Extract the (X, Y) coordinate from the center of the cell holding the provided text.  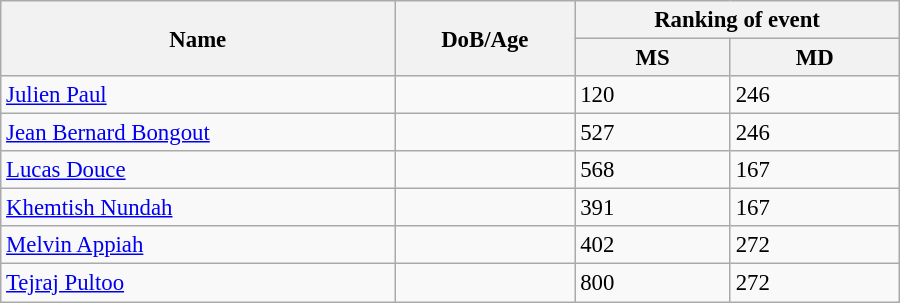
Ranking of event (737, 20)
Jean Bernard Bongout (198, 133)
Name (198, 38)
Lucas Douce (198, 170)
MS (653, 58)
DoB/Age (485, 38)
120 (653, 95)
391 (653, 208)
Julien Paul (198, 95)
527 (653, 133)
Khemtish Nundah (198, 208)
568 (653, 170)
402 (653, 245)
Melvin Appiah (198, 245)
MD (814, 58)
800 (653, 283)
Tejraj Pultoo (198, 283)
